Extract the [X, Y] coordinate from the center of the cell holding the provided text.  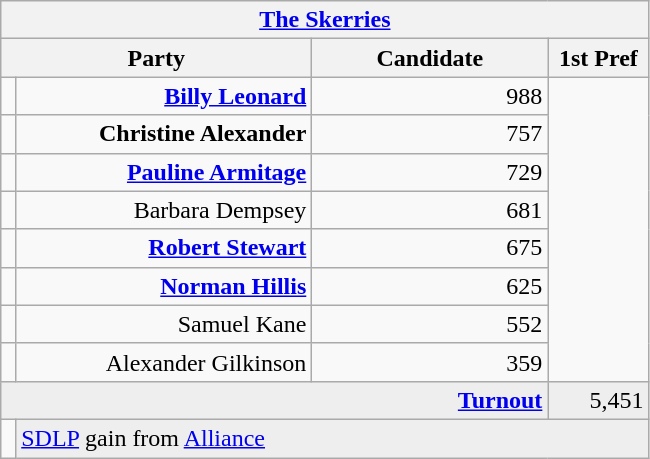
988 [430, 96]
Barbara Dempsey [164, 210]
1st Pref [598, 58]
SDLP gain from Alliance [332, 438]
552 [430, 324]
Pauline Armitage [164, 172]
Turnout [274, 400]
681 [430, 210]
Robert Stewart [164, 248]
5,451 [598, 400]
Alexander Gilkinson [164, 362]
Christine Alexander [164, 134]
Norman Hillis [164, 286]
625 [430, 286]
Candidate [430, 58]
Billy Leonard [164, 96]
675 [430, 248]
729 [430, 172]
Party [156, 58]
Samuel Kane [164, 324]
757 [430, 134]
359 [430, 362]
The Skerries [325, 20]
